Output the [x, y] coordinate of the center of the cell containing the given text.  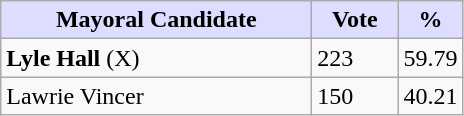
40.21 [430, 96]
59.79 [430, 58]
223 [355, 58]
% [430, 20]
Vote [355, 20]
Lawrie Vincer [156, 96]
Lyle Hall (X) [156, 58]
Mayoral Candidate [156, 20]
150 [355, 96]
